Output the (X, Y) coordinate of the center of the cell containing the given text.  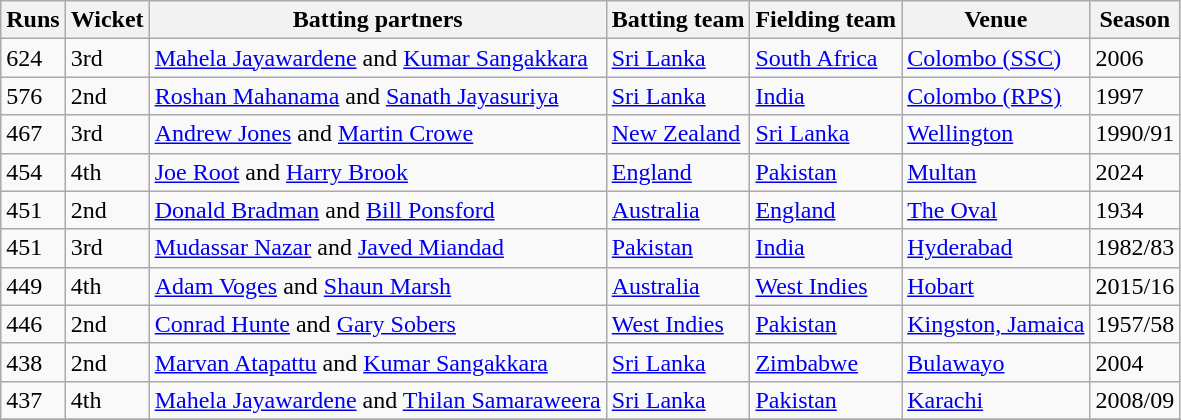
1982/83 (1135, 248)
Karachi (996, 400)
Hyderabad (996, 248)
Season (1135, 20)
Wicket (107, 20)
Colombo (RPS) (996, 96)
1934 (1135, 210)
Runs (33, 20)
Kingston, Jamaica (996, 324)
449 (33, 286)
Colombo (SSC) (996, 58)
The Oval (996, 210)
Batting team (678, 20)
2004 (1135, 362)
2008/09 (1135, 400)
Venue (996, 20)
Adam Voges and Shaun Marsh (378, 286)
New Zealand (678, 134)
Zimbabwe (826, 362)
Batting partners (378, 20)
Hobart (996, 286)
437 (33, 400)
576 (33, 96)
Wellington (996, 134)
2024 (1135, 172)
1997 (1135, 96)
624 (33, 58)
Bulawayo (996, 362)
Multan (996, 172)
Roshan Mahanama and Sanath Jayasuriya (378, 96)
Conrad Hunte and Gary Sobers (378, 324)
2015/16 (1135, 286)
438 (33, 362)
Mahela Jayawardene and Thilan Samaraweera (378, 400)
Donald Bradman and Bill Ponsford (378, 210)
Mahela Jayawardene and Kumar Sangakkara (378, 58)
Fielding team (826, 20)
Marvan Atapattu and Kumar Sangakkara (378, 362)
2006 (1135, 58)
454 (33, 172)
446 (33, 324)
Mudassar Nazar and Javed Miandad (378, 248)
1957/58 (1135, 324)
Andrew Jones and Martin Crowe (378, 134)
Joe Root and Harry Brook (378, 172)
South Africa (826, 58)
1990/91 (1135, 134)
467 (33, 134)
